Pinpoint the cell where the given text exists, returning its (X, Y) midpoint coordinate. 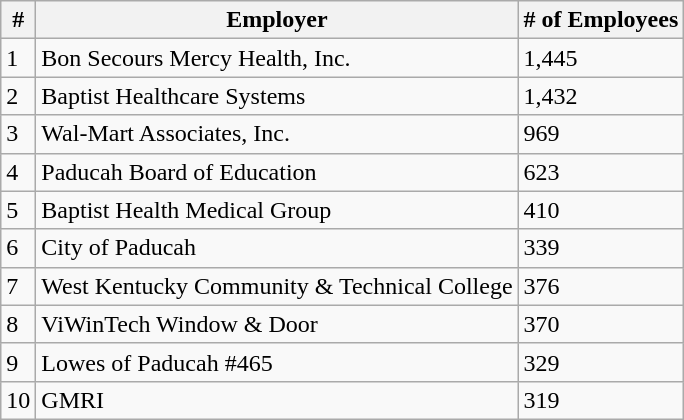
7 (18, 286)
1 (18, 58)
Lowes of Paducah #465 (277, 362)
# of Employees (601, 20)
GMRI (277, 400)
5 (18, 210)
370 (601, 324)
623 (601, 172)
Baptist Healthcare Systems (277, 96)
6 (18, 248)
376 (601, 286)
1,445 (601, 58)
Employer (277, 20)
339 (601, 248)
9 (18, 362)
3 (18, 134)
319 (601, 400)
West Kentucky Community & Technical College (277, 286)
329 (601, 362)
City of Paducah (277, 248)
969 (601, 134)
2 (18, 96)
Bon Secours Mercy Health, Inc. (277, 58)
1,432 (601, 96)
4 (18, 172)
Wal-Mart Associates, Inc. (277, 134)
ViWinTech Window & Door (277, 324)
410 (601, 210)
10 (18, 400)
Baptist Health Medical Group (277, 210)
Paducah Board of Education (277, 172)
8 (18, 324)
# (18, 20)
